Capture the cell that displays the provided text and extract its (X, Y) central coordinate. 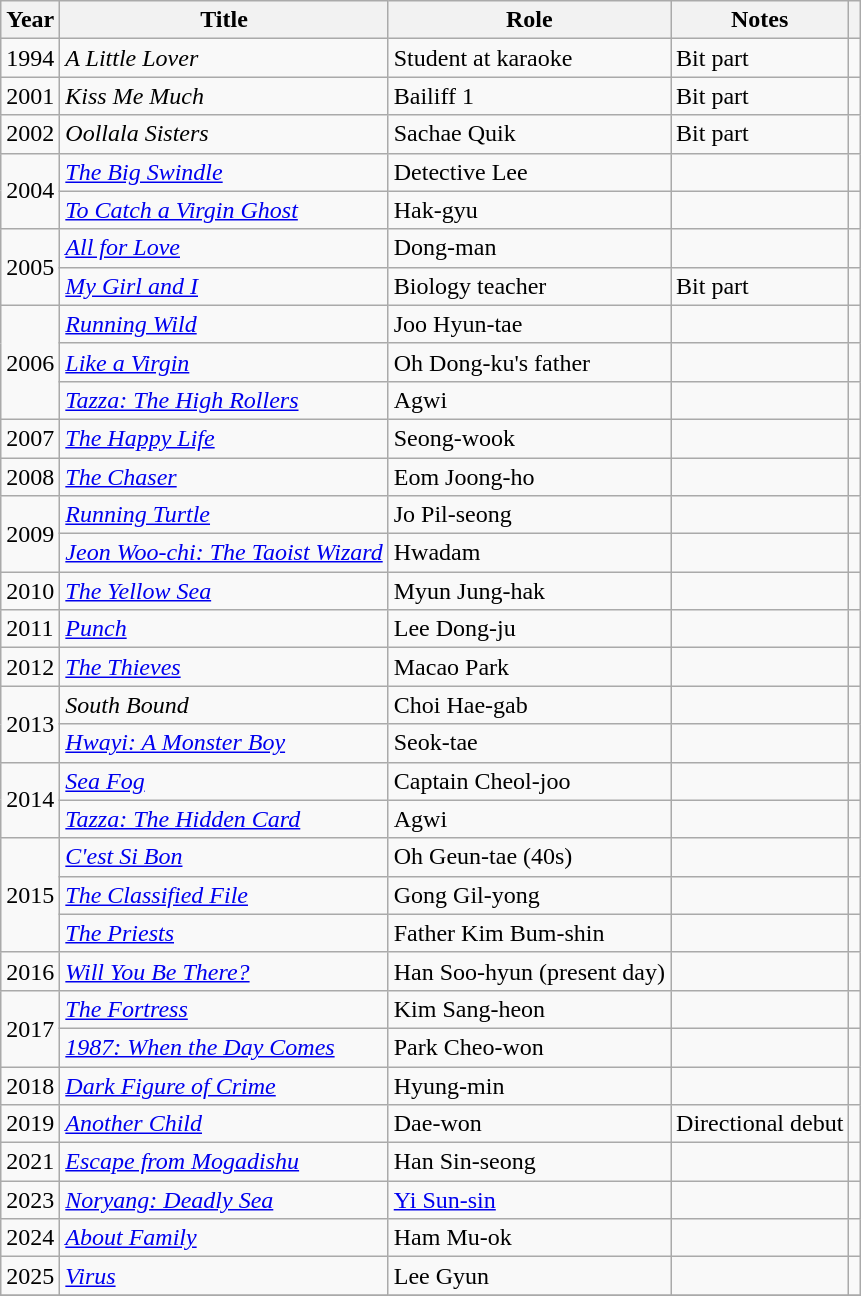
Han Soo-hyun (present day) (529, 971)
Ham Mu-ok (529, 1238)
Han Sin-seong (529, 1162)
2018 (30, 1085)
About Family (224, 1238)
Running Turtle (224, 515)
Macao Park (529, 667)
Bailiff 1 (529, 96)
Oh Dong-ku's father (529, 362)
The Yellow Sea (224, 591)
Oollala Sisters (224, 134)
Kim Sang-heon (529, 1009)
The Chaser (224, 477)
Noryang: Deadly Sea (224, 1200)
Biology teacher (529, 286)
Student at karaoke (529, 58)
2009 (30, 534)
Sachae Quik (529, 134)
Dark Figure of Crime (224, 1085)
1987: When the Day Comes (224, 1047)
2005 (30, 267)
Running Wild (224, 324)
Lee Gyun (529, 1276)
Joo Hyun-tae (529, 324)
Will You Be There? (224, 971)
2016 (30, 971)
Gong Gil-yong (529, 895)
2008 (30, 477)
Kiss Me Much (224, 96)
Jo Pil-seong (529, 515)
Hwayi: A Monster Boy (224, 743)
Father Kim Bum-shin (529, 933)
2017 (30, 1028)
Eom Joong-ho (529, 477)
Tazza: The Hidden Card (224, 819)
Lee Dong-ju (529, 629)
2014 (30, 800)
Directional debut (760, 1124)
Role (529, 20)
Year (30, 20)
Detective Lee (529, 172)
2011 (30, 629)
Choi Hae-gab (529, 705)
A Little Lover (224, 58)
The Priests (224, 933)
Punch (224, 629)
My Girl and I (224, 286)
Like a Virgin (224, 362)
Myun Jung-hak (529, 591)
1994 (30, 58)
Sea Fog (224, 781)
2021 (30, 1162)
Dae-won (529, 1124)
2015 (30, 895)
2019 (30, 1124)
The Happy Life (224, 438)
2002 (30, 134)
The Fortress (224, 1009)
Oh Geun-tae (40s) (529, 857)
Seok-tae (529, 743)
Title (224, 20)
2007 (30, 438)
Notes (760, 20)
C'est Si Bon (224, 857)
Dong-man (529, 248)
2023 (30, 1200)
Seong-wook (529, 438)
Captain Cheol-joo (529, 781)
Another Child (224, 1124)
All for Love (224, 248)
Escape from Mogadishu (224, 1162)
2024 (30, 1238)
Hwadam (529, 553)
The Big Swindle (224, 172)
Jeon Woo-chi: The Taoist Wizard (224, 553)
The Classified File (224, 895)
Tazza: The High Rollers (224, 400)
Hyung-min (529, 1085)
2012 (30, 667)
Park Cheo-won (529, 1047)
2010 (30, 591)
2025 (30, 1276)
2001 (30, 96)
2013 (30, 724)
2006 (30, 362)
Virus (224, 1276)
South Bound (224, 705)
2004 (30, 191)
To Catch a Virgin Ghost (224, 210)
The Thieves (224, 667)
Hak-gyu (529, 210)
Yi Sun-sin (529, 1200)
